Pinpoint the cell where the given text exists, returning its [X, Y] midpoint coordinate. 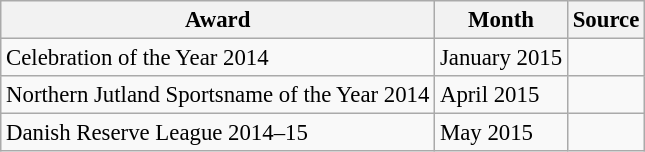
Celebration of the Year 2014 [218, 58]
Source [606, 20]
Northern Jutland Sportsname of the Year 2014 [218, 95]
April 2015 [502, 95]
May 2015 [502, 133]
January 2015 [502, 58]
Danish Reserve League 2014–15 [218, 133]
Month [502, 20]
Award [218, 20]
